Detect which cell encompasses the target text, then output its (X, Y) center coordinate. 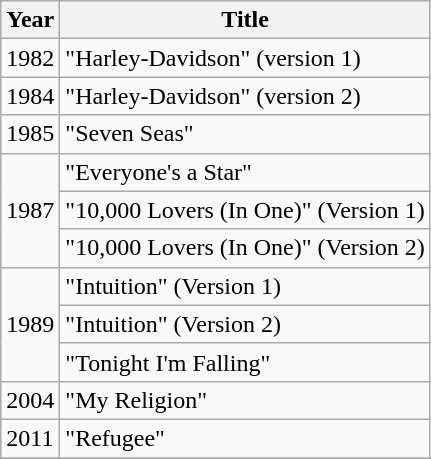
1987 (30, 210)
"Refugee" (246, 438)
"Harley-Davidson" (version 1) (246, 58)
1982 (30, 58)
"Harley-Davidson" (version 2) (246, 96)
"10,000 Lovers (In One)" (Version 2) (246, 248)
"My Religion" (246, 400)
"Tonight I'm Falling" (246, 362)
"Everyone's a Star" (246, 172)
Title (246, 20)
"10,000 Lovers (In One)" (Version 1) (246, 210)
1989 (30, 324)
2011 (30, 438)
1984 (30, 96)
Year (30, 20)
1985 (30, 134)
"Intuition" (Version 1) (246, 286)
"Seven Seas" (246, 134)
2004 (30, 400)
"Intuition" (Version 2) (246, 324)
